Return the (x, y) coordinate for the center point of the cell that contains the specified text.  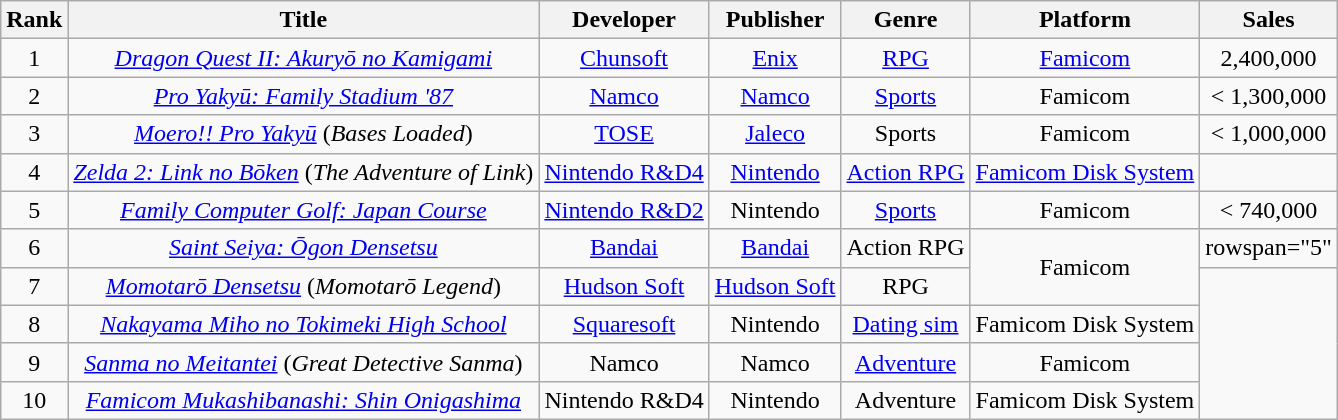
Squaresoft (624, 324)
Dating sim (906, 324)
< 740,000 (1269, 210)
Dragon Quest II: Akuryō no Kamigami (304, 58)
3 (34, 134)
Platform (1085, 20)
9 (34, 362)
Moero!! Pro Yakyū (Bases Loaded) (304, 134)
Rank (34, 20)
Pro Yakyū: Family Stadium '87 (304, 96)
Momotarō Densetsu (Momotarō Legend) (304, 286)
5 (34, 210)
Nakayama Miho no Tokimeki High School (304, 324)
4 (34, 172)
Sales (1269, 20)
Saint Seiya: Ōgon Densetsu (304, 248)
rowspan="5" (1269, 248)
2,400,000 (1269, 58)
6 (34, 248)
Sanma no Meitantei (Great Detective Sanma) (304, 362)
Famicom Mukashibanashi: Shin Onigashima (304, 400)
2 (34, 96)
TOSE (624, 134)
< 1,000,000 (1269, 134)
Publisher (775, 20)
10 (34, 400)
Chunsoft (624, 58)
Zelda 2: Link no Bōken (The Adventure of Link) (304, 172)
Enix (775, 58)
Jaleco (775, 134)
Family Computer Golf: Japan Course (304, 210)
Genre (906, 20)
1 (34, 58)
7 (34, 286)
8 (34, 324)
Title (304, 20)
< 1,300,000 (1269, 96)
Nintendo R&D2 (624, 210)
Developer (624, 20)
